For the text-containing cell, return its midpoint in (X, Y) coordinate format. 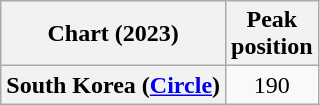
190 (272, 85)
Chart (2023) (114, 34)
Peakposition (272, 34)
South Korea (Circle) (114, 85)
